Provide the (x, y) coordinate of the cell's center where the given text is located.  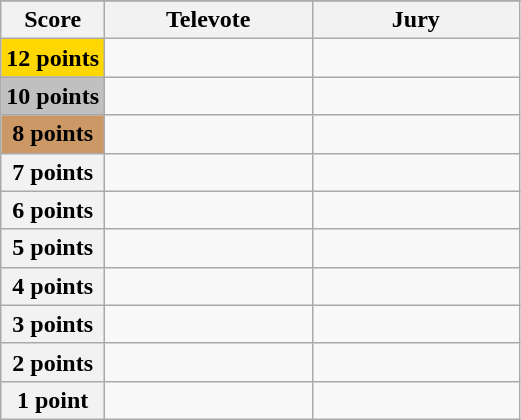
6 points (53, 210)
1 point (53, 400)
Televote (209, 20)
10 points (53, 96)
7 points (53, 172)
2 points (53, 362)
5 points (53, 248)
4 points (53, 286)
8 points (53, 134)
Jury (416, 20)
Score (53, 20)
3 points (53, 324)
12 points (53, 58)
